From the cell containing the given text, extract its center point as [x, y] coordinate. 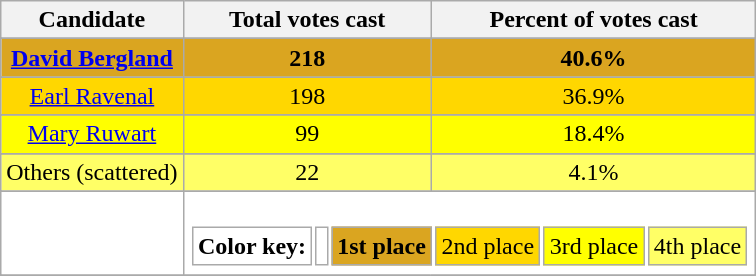
198 [307, 96]
Color key: [252, 247]
Total votes cast [307, 20]
Earl Ravenal [92, 96]
Mary Ruwart [92, 134]
David Bergland [92, 58]
18.4% [594, 134]
36.9% [594, 96]
22 [307, 172]
Color key: 1st place 2nd place 3rd place 4th place [470, 233]
2nd place [488, 247]
99 [307, 134]
1st place [382, 247]
Percent of votes cast [594, 20]
4th place [698, 247]
218 [307, 58]
Candidate [92, 20]
Others (scattered) [92, 172]
4.1% [594, 172]
3rd place [594, 247]
40.6% [594, 58]
